Output the (X, Y) coordinate of the center of the cell containing the given text.  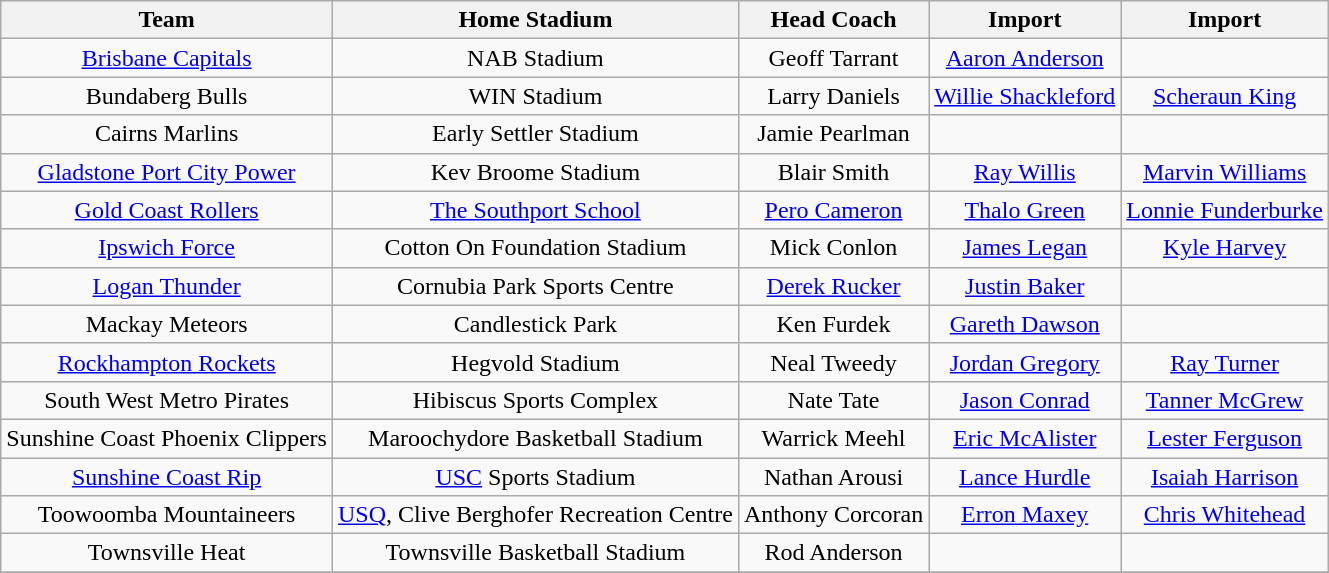
Cairns Marlins (167, 134)
Pero Cameron (833, 210)
Maroochydore Basketball Stadium (535, 438)
USQ, Clive Berghofer Recreation Centre (535, 515)
South West Metro Pirates (167, 400)
Lester Ferguson (1225, 438)
Lonnie Funderburke (1225, 210)
Ipswich Force (167, 248)
James Legan (1025, 248)
Townsville Heat (167, 553)
WIN Stadium (535, 96)
Ken Furdek (833, 324)
Anthony Corcoran (833, 515)
Blair Smith (833, 172)
USC Sports Stadium (535, 477)
Geoff Tarrant (833, 58)
Sunshine Coast Rip (167, 477)
Marvin Williams (1225, 172)
Warrick Meehl (833, 438)
Tanner McGrew (1225, 400)
NAB Stadium (535, 58)
Aaron Anderson (1025, 58)
Thalo Green (1025, 210)
Jason Conrad (1025, 400)
Jordan Gregory (1025, 362)
Candlestick Park (535, 324)
Home Stadium (535, 20)
Sunshine Coast Phoenix Clippers (167, 438)
Logan Thunder (167, 286)
Derek Rucker (833, 286)
Rod Anderson (833, 553)
Eric McAlister (1025, 438)
Erron Maxey (1025, 515)
Larry Daniels (833, 96)
Gladstone Port City Power (167, 172)
Gareth Dawson (1025, 324)
Nate Tate (833, 400)
The Southport School (535, 210)
Scheraun King (1225, 96)
Jamie Pearlman (833, 134)
Team (167, 20)
Ray Turner (1225, 362)
Ray Willis (1025, 172)
Neal Tweedy (833, 362)
Brisbane Capitals (167, 58)
Willie Shackleford (1025, 96)
Gold Coast Rollers (167, 210)
Justin Baker (1025, 286)
Mick Conlon (833, 248)
Early Settler Stadium (535, 134)
Bundaberg Bulls (167, 96)
Hegvold Stadium (535, 362)
Cornubia Park Sports Centre (535, 286)
Chris Whitehead (1225, 515)
Nathan Arousi (833, 477)
Townsville Basketball Stadium (535, 553)
Kyle Harvey (1225, 248)
Cotton On Foundation Stadium (535, 248)
Mackay Meteors (167, 324)
Isaiah Harrison (1225, 477)
Head Coach (833, 20)
Hibiscus Sports Complex (535, 400)
Toowoomba Mountaineers (167, 515)
Kev Broome Stadium (535, 172)
Rockhampton Rockets (167, 362)
Lance Hurdle (1025, 477)
